Pinpoint the cell where the given text exists, returning its (x, y) midpoint coordinate. 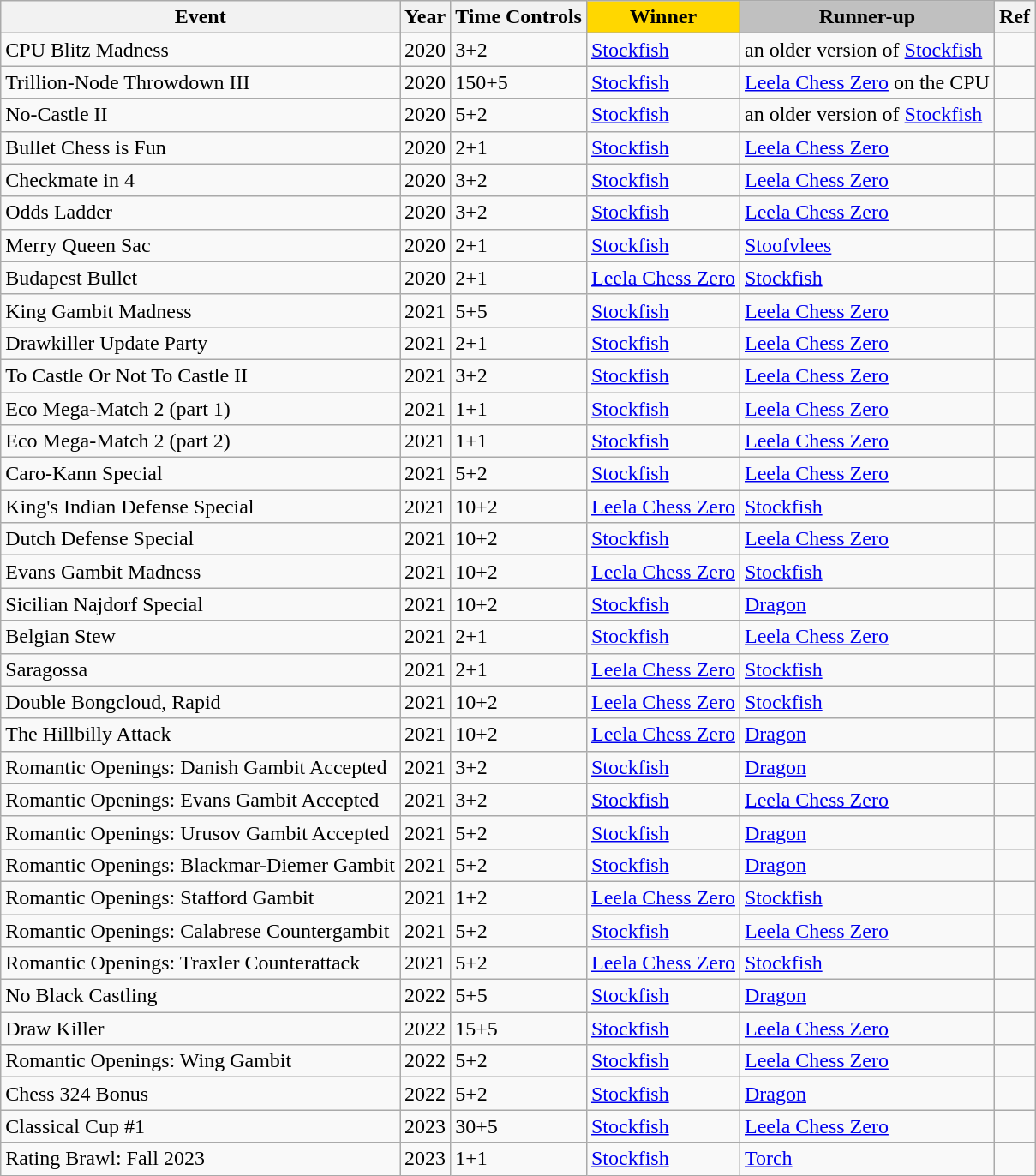
Draw Killer (201, 1029)
No-Castle II (201, 115)
Eco Mega-Match 2 (part 1) (201, 409)
Winner (663, 17)
Eco Mega-Match 2 (part 2) (201, 441)
Romantic Openings: Wing Gambit (201, 1061)
Trillion-Node Throwdown III (201, 82)
Stoofvlees (867, 245)
Romantic Openings: Urusov Gambit Accepted (201, 832)
Odds Ladder (201, 213)
To Castle Or Not To Castle II (201, 375)
30+5 (519, 1126)
Rating Brawl: Fall 2023 (201, 1159)
King's Indian Defense Special (201, 507)
No Black Castling (201, 996)
Torch (867, 1159)
CPU Blitz Madness (201, 50)
Event (201, 17)
Leela Chess Zero on the CPU (867, 82)
Romantic Openings: Traxler Counterattack (201, 963)
Classical Cup #1 (201, 1126)
Time Controls (519, 17)
Bullet Chess is Fun (201, 147)
Belgian Stew (201, 637)
Romantic Openings: Calabrese Countergambit (201, 930)
1+2 (519, 897)
Chess 324 Bonus (201, 1094)
Sicilian Najdorf Special (201, 604)
The Hillbilly Attack (201, 735)
King Gambit Madness (201, 310)
15+5 (519, 1029)
Evans Gambit Madness (201, 572)
Drawkiller Update Party (201, 343)
Checkmate in 4 (201, 180)
150+5 (519, 82)
Merry Queen Sac (201, 245)
Dutch Defense Special (201, 539)
Year (425, 17)
Saragossa (201, 669)
Caro-Kann Special (201, 474)
Budapest Bullet (201, 278)
Romantic Openings: Stafford Gambit (201, 897)
Romantic Openings: Danish Gambit Accepted (201, 767)
Double Bongcloud, Rapid (201, 702)
Romantic Openings: Blackmar-Diemer Gambit (201, 865)
Romantic Openings: Evans Gambit Accepted (201, 800)
Ref (1015, 17)
Runner-up (867, 17)
